Pinpoint the cell where the given text exists, returning its [X, Y] midpoint coordinate. 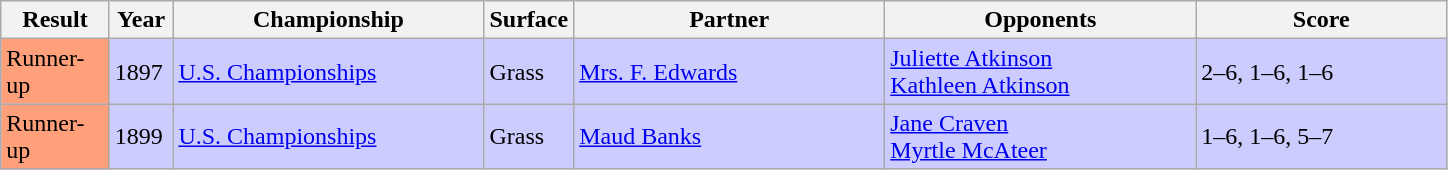
Year [141, 20]
1–6, 1–6, 5–7 [1322, 136]
1897 [141, 72]
Partner [730, 20]
Juliette Atkinson Kathleen Atkinson [1040, 72]
Opponents [1040, 20]
Result [56, 20]
Maud Banks [730, 136]
Mrs. F. Edwards [730, 72]
Surface [529, 20]
Score [1322, 20]
2–6, 1–6, 1–6 [1322, 72]
Jane Craven Myrtle McAteer [1040, 136]
1899 [141, 136]
Championship [328, 20]
